Capture the cell that displays the provided text and extract its [X, Y] central coordinate. 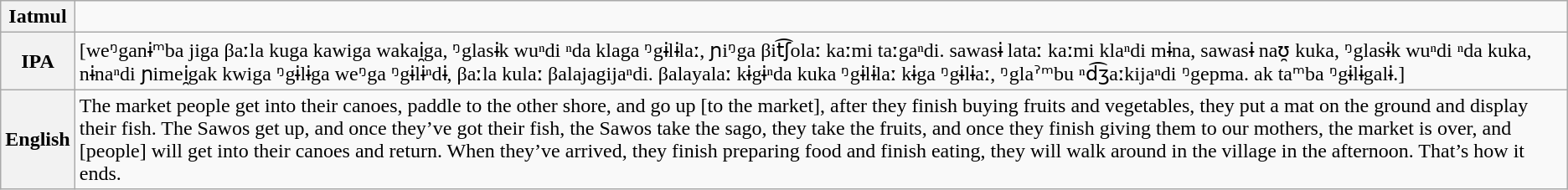
English [38, 139]
IPA [38, 61]
Iatmul [38, 17]
